Identify which cell holds the provided text, then report its [x, y] central coordinate. 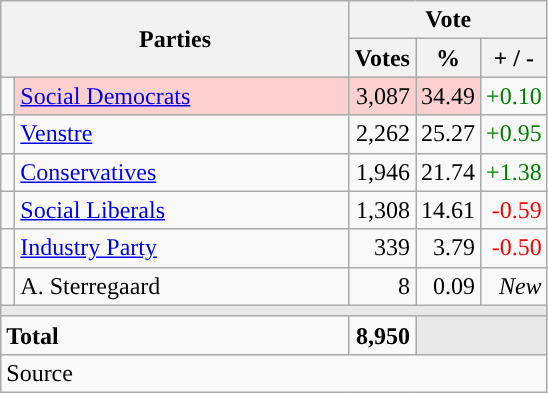
Total [176, 335]
New [514, 286]
Social Liberals [182, 210]
-0.50 [514, 248]
% [448, 58]
1,308 [382, 210]
+0.95 [514, 134]
+0.10 [514, 96]
+ / - [514, 58]
0.09 [448, 286]
3,087 [382, 96]
14.61 [448, 210]
Venstre [182, 134]
Industry Party [182, 248]
+1.38 [514, 172]
Social Democrats [182, 96]
Parties [176, 39]
2,262 [382, 134]
-0.59 [514, 210]
Vote [448, 20]
21.74 [448, 172]
8 [382, 286]
Source [274, 373]
339 [382, 248]
8,950 [382, 335]
34.49 [448, 96]
Votes [382, 58]
3.79 [448, 248]
1,946 [382, 172]
A. Sterregaard [182, 286]
Conservatives [182, 172]
25.27 [448, 134]
